Provide the (x, y) coordinate of the cell's center where the given text is located.  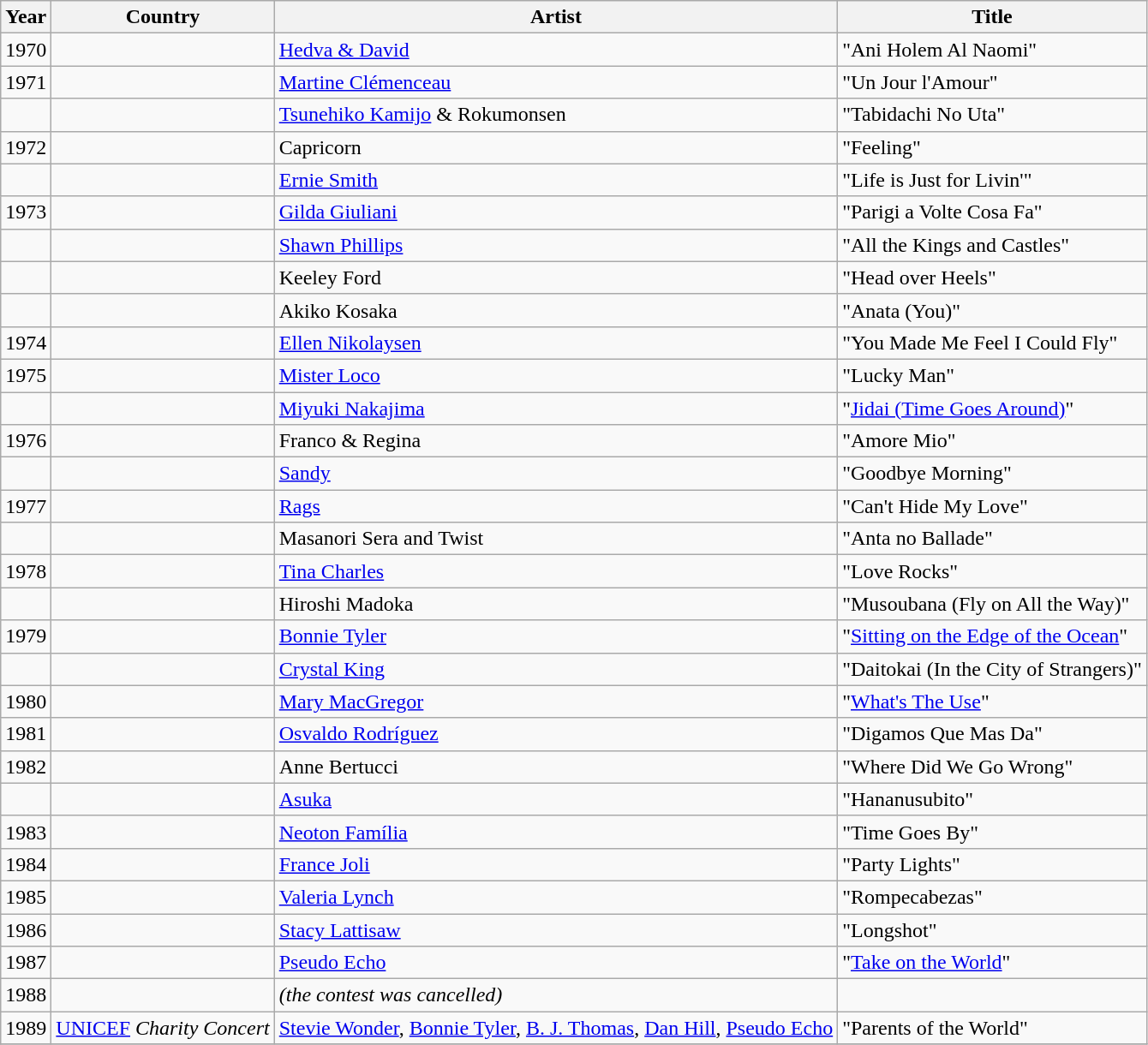
Franco & Regina (555, 441)
Stevie Wonder, Bonnie Tyler, B. J. Thomas, Dan Hill, Pseudo Echo (555, 1028)
"Parigi a Volte Cosa Fa" (992, 212)
Country (163, 17)
"Ani Holem Al Naomi" (992, 50)
Mary MacGregor (555, 702)
Rags (555, 506)
"Where Did We Go Wrong" (992, 767)
Osvaldo Rodríguez (555, 734)
"Sitting on the Edge of the Ocean" (992, 636)
1977 (26, 506)
1982 (26, 767)
1981 (26, 734)
"Digamos Que Mas Da" (992, 734)
Mister Loco (555, 375)
1976 (26, 441)
Stacy Lattisaw (555, 929)
1973 (26, 212)
"Anata (You)" (992, 310)
"Goodbye Morning" (992, 474)
"Daitokai (In the City of Strangers)" (992, 669)
1986 (26, 929)
Hedva & David (555, 50)
"What's The Use" (992, 702)
Hiroshi Madoka (555, 604)
1983 (26, 832)
"Lucky Man" (992, 375)
"Tabidachi No Uta" (992, 115)
1978 (26, 571)
UNICEF Charity Concert (163, 1028)
Ernie Smith (555, 180)
Valeria Lynch (555, 897)
Year (26, 17)
1987 (26, 963)
"Can't Hide My Love" (992, 506)
"Musoubana (Fly on All the Way)" (992, 604)
"Un Jour l'Amour" (992, 82)
"Amore Mio" (992, 441)
1985 (26, 897)
"Feeling" (992, 147)
"Anta no Ballade" (992, 539)
Capricorn (555, 147)
1980 (26, 702)
Ellen Nikolaysen (555, 343)
Martine Clémenceau (555, 82)
Neoton Família (555, 832)
Tina Charles (555, 571)
1975 (26, 375)
"Party Lights" (992, 864)
1970 (26, 50)
1972 (26, 147)
"Longshot" (992, 929)
Akiko Kosaka (555, 310)
"Parents of the World" (992, 1028)
"Hananusubito" (992, 799)
Miyuki Nakajima (555, 409)
1974 (26, 343)
(the contest was cancelled) (555, 995)
Shawn Phillips (555, 245)
1988 (26, 995)
"Take on the World" (992, 963)
Masanori Sera and Twist (555, 539)
1989 (26, 1028)
"Head over Heels" (992, 278)
Crystal King (555, 669)
Anne Bertucci (555, 767)
Tsunehiko Kamijo & Rokumonsen (555, 115)
"Love Rocks" (992, 571)
Title (992, 17)
Asuka (555, 799)
France Joli (555, 864)
Gilda Giuliani (555, 212)
1979 (26, 636)
Bonnie Tyler (555, 636)
"Time Goes By" (992, 832)
1971 (26, 82)
"Jidai (Time Goes Around)" (992, 409)
Artist (555, 17)
Keeley Ford (555, 278)
"All the Kings and Castles" (992, 245)
"Rompecabezas" (992, 897)
"Life is Just for Livin'" (992, 180)
"You Made Me Feel I Could Fly" (992, 343)
Sandy (555, 474)
1984 (26, 864)
Pseudo Echo (555, 963)
